Locate the cell with the specified text and output its [X, Y] center coordinate. 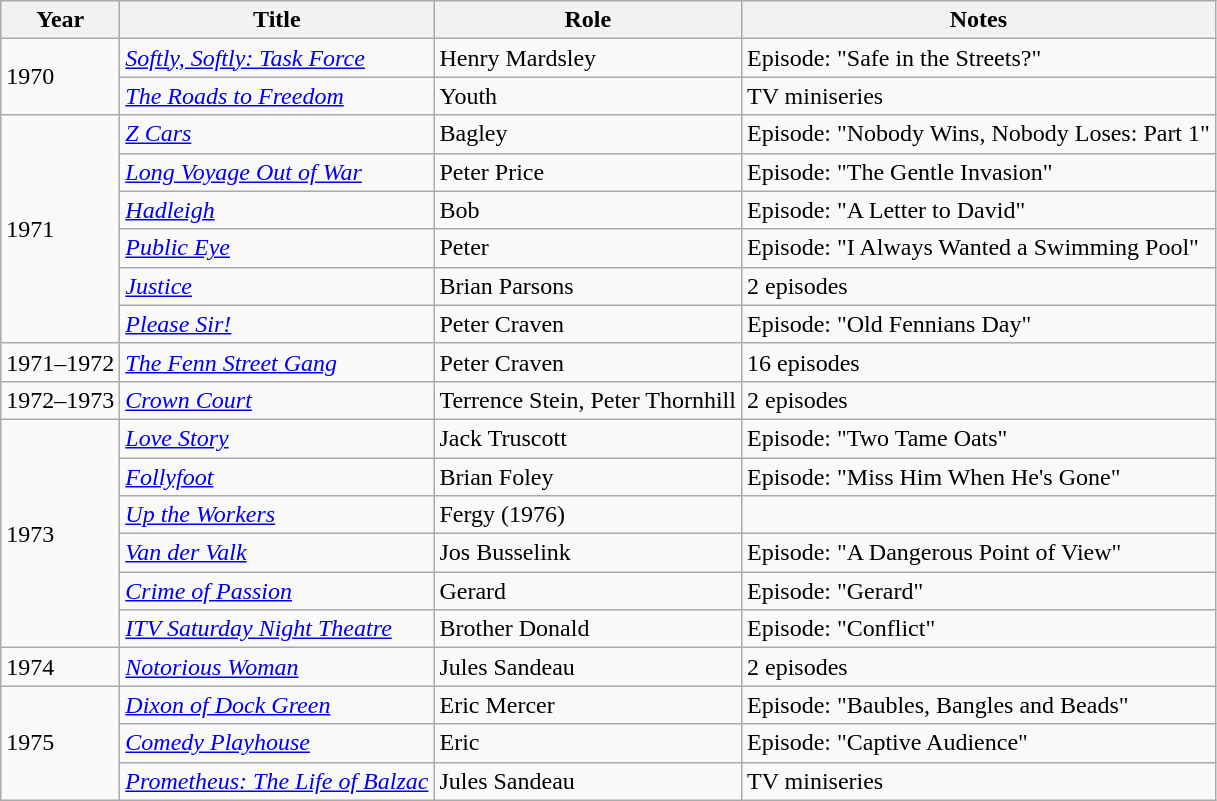
Episode: "A Dangerous Point of View" [978, 553]
Jack Truscott [588, 438]
Henry Mardsley [588, 58]
Dixon of Dock Green [277, 705]
Notes [978, 20]
1971 [60, 229]
Eric Mercer [588, 705]
ITV Saturday Night Theatre [277, 629]
Episode: "Conflict" [978, 629]
Peter [588, 248]
Hadleigh [277, 210]
Crime of Passion [277, 591]
Episode: "A Letter to David" [978, 210]
Episode: "Old Fennians Day" [978, 324]
The Fenn Street Gang [277, 362]
Episode: "I Always Wanted a Swimming Pool" [978, 248]
Peter Price [588, 172]
1975 [60, 743]
1971–1972 [60, 362]
Long Voyage Out of War [277, 172]
Jos Busselink [588, 553]
Episode: "Nobody Wins, Nobody Loses: Part 1" [978, 134]
Fergy (1976) [588, 515]
Crown Court [277, 400]
Bagley [588, 134]
Episode: "Miss Him When He's Gone" [978, 477]
Up the Workers [277, 515]
Z Cars [277, 134]
Prometheus: The Life of Balzac [277, 781]
Role [588, 20]
16 episodes [978, 362]
Brian Parsons [588, 286]
Brother Donald [588, 629]
Public Eye [277, 248]
Please Sir! [277, 324]
Episode: "Gerard" [978, 591]
1972–1973 [60, 400]
Episode: "Baubles, Bangles and Beads" [978, 705]
Title [277, 20]
Episode: "Safe in the Streets?" [978, 58]
1970 [60, 77]
Love Story [277, 438]
1974 [60, 667]
Year [60, 20]
Justice [277, 286]
Van der Valk [277, 553]
Notorious Woman [277, 667]
Softly, Softly: Task Force [277, 58]
1973 [60, 533]
The Roads to Freedom [277, 96]
Terrence Stein, Peter Thornhill [588, 400]
Bob [588, 210]
Episode: "Two Tame Oats" [978, 438]
Episode: "The Gentle Invasion" [978, 172]
Follyfoot [277, 477]
Episode: "Captive Audience" [978, 743]
Gerard [588, 591]
Youth [588, 96]
Comedy Playhouse [277, 743]
Brian Foley [588, 477]
Eric [588, 743]
